Output the [x, y] coordinate of the center of the cell containing the given text.  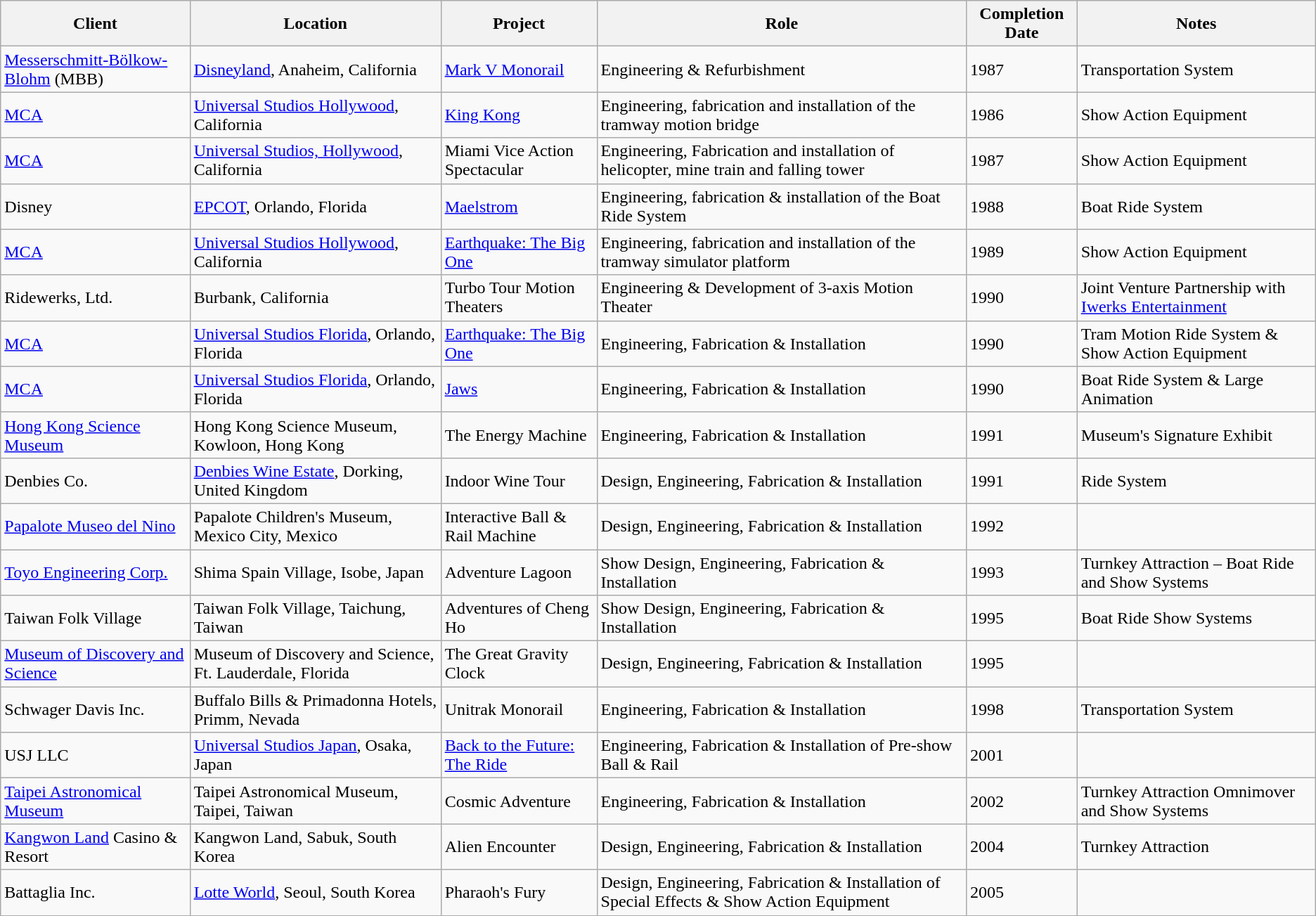
Completion Date [1022, 24]
2001 [1022, 755]
Museum's Signature Exhibit [1196, 434]
Joint Venture Partnership with Iwerks Entertainment [1196, 298]
1998 [1022, 710]
2002 [1022, 801]
Disney [96, 207]
2005 [1022, 893]
Turbo Tour Motion Theaters [519, 298]
Notes [1196, 24]
Engineering, Fabrication & Installation of Pre-show Ball & Rail [782, 755]
1989 [1022, 252]
Taipei Astronomical Museum, Taipei, Taiwan [315, 801]
Tram Motion Ride System & Show Action Equipment [1196, 343]
Interactive Ball & Rail Machine [519, 526]
Engineering, fabrication and installation of the tramway motion bridge [782, 115]
Papalote Children's Museum, Mexico City, Mexico [315, 526]
2004 [1022, 846]
Universal Studios, Hollywood, California [315, 160]
Location [315, 24]
Kangwon Land, Sabuk, South Korea [315, 846]
Turnkey Attraction Omnimover and Show Systems [1196, 801]
Ridewerks, Ltd. [96, 298]
Denbies Wine Estate, Dorking, United Kingdom [315, 481]
Adventures of Cheng Ho [519, 619]
Engineering & Development of 3-axis Motion Theater [782, 298]
Taipei Astronomical Museum [96, 801]
Engineering, Fabrication and installation of helicopter, mine train and falling tower [782, 160]
1993 [1022, 572]
Papalote Museo del Nino [96, 526]
1992 [1022, 526]
Ride System [1196, 481]
The Great Gravity Clock [519, 664]
Client [96, 24]
Shima Spain Village, Isobe, Japan [315, 572]
Adventure Lagoon [519, 572]
1988 [1022, 207]
Alien Encounter [519, 846]
Taiwan Folk Village, Taichung, Taiwan [315, 619]
Messerschmitt-Bölkow-Blohm (MBB) [96, 69]
Unitrak Monorail [519, 710]
Cosmic Adventure [519, 801]
Turnkey Attraction [1196, 846]
Hong Kong Science Museum, Kowloon, Hong Kong [315, 434]
Indoor Wine Tour [519, 481]
Engineering & Refurbishment [782, 69]
Role [782, 24]
Buffalo Bills & Primadonna Hotels, Primm, Nevada [315, 710]
Jaws [519, 389]
Engineering, fabrication & installation of the Boat Ride System [782, 207]
Lotte World, Seoul, South Korea [315, 893]
Museum of Discovery and Science [96, 664]
Boat Ride Show Systems [1196, 619]
Denbies Co. [96, 481]
USJ LLC [96, 755]
Maelstrom [519, 207]
Taiwan Folk Village [96, 619]
Engineering, fabrication and installation of the tramway simulator platform [782, 252]
Disneyland, Anaheim, California [315, 69]
Universal Studios Japan, Osaka, Japan [315, 755]
1986 [1022, 115]
Turnkey Attraction – Boat Ride and Show Systems [1196, 572]
Project [519, 24]
Kangwon Land Casino & Resort [96, 846]
Schwager Davis Inc. [96, 710]
Battaglia Inc. [96, 893]
Museum of Discovery and Science, Ft. Lauderdale, Florida [315, 664]
The Energy Machine [519, 434]
Boat Ride System [1196, 207]
Miami Vice Action Spectacular [519, 160]
Back to the Future: The Ride [519, 755]
Hong Kong Science Museum [96, 434]
Mark V Monorail [519, 69]
Toyo Engineering Corp. [96, 572]
King Kong [519, 115]
Burbank, California [315, 298]
Boat Ride System & Large Animation [1196, 389]
EPCOT, Orlando, Florida [315, 207]
Pharaoh's Fury [519, 893]
Design, Engineering, Fabrication & Installation of Special Effects & Show Action Equipment [782, 893]
